From the cell containing the given text, extract its center point as (x, y) coordinate. 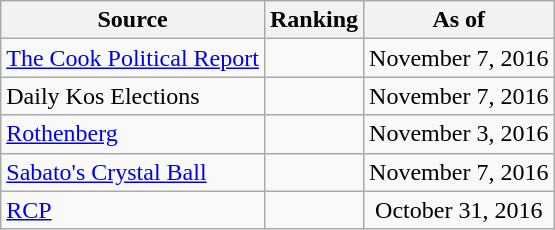
Ranking (314, 20)
As of (459, 20)
Rothenberg (133, 134)
Sabato's Crystal Ball (133, 172)
The Cook Political Report (133, 58)
RCP (133, 210)
Source (133, 20)
Daily Kos Elections (133, 96)
November 3, 2016 (459, 134)
October 31, 2016 (459, 210)
